For the text-containing cell, return its midpoint in (X, Y) coordinate format. 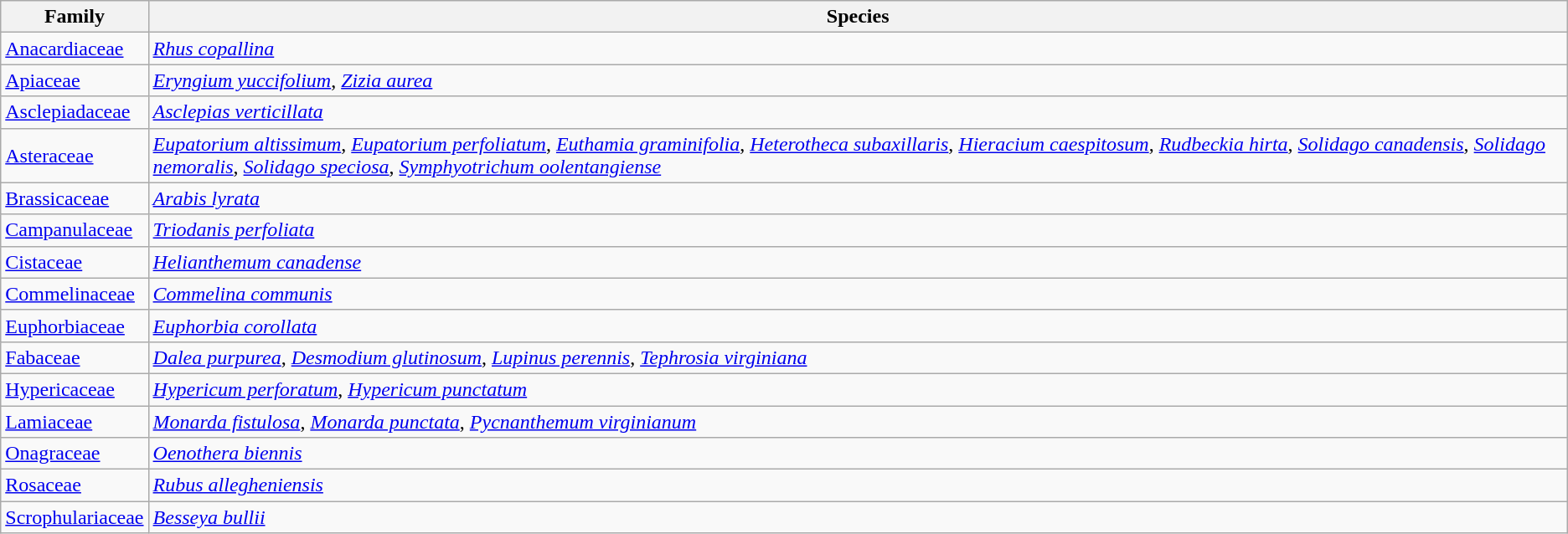
Triodanis perfoliata (858, 230)
Hypericaceae (75, 389)
Rhus copallina (858, 49)
Lamiaceae (75, 421)
Anacardiaceae (75, 49)
Asteraceae (75, 156)
Commelina communis (858, 294)
Onagraceae (75, 454)
Euphorbia corollata (858, 326)
Asclepias verticillata (858, 112)
Rubus allegheniensis (858, 485)
Fabaceae (75, 357)
Scrophulariaceae (75, 517)
Family (75, 17)
Hypericum perforatum, Hypericum punctatum (858, 389)
Arabis lyrata (858, 198)
Eryngium yuccifolium, Zizia aurea (858, 80)
Euphorbiaceae (75, 326)
Monarda fistulosa, Monarda punctata, Pycnanthemum virginianum (858, 421)
Species (858, 17)
Asclepiadaceae (75, 112)
Apiaceae (75, 80)
Cistaceae (75, 262)
Oenothera biennis (858, 454)
Brassicaceae (75, 198)
Commelinaceae (75, 294)
Besseya bullii (858, 517)
Campanulaceae (75, 230)
Helianthemum canadense (858, 262)
Rosaceae (75, 485)
Dalea purpurea, Desmodium glutinosum, Lupinus perennis, Tephrosia virginiana (858, 357)
